Identify which cell holds the provided text, then report its [X, Y] central coordinate. 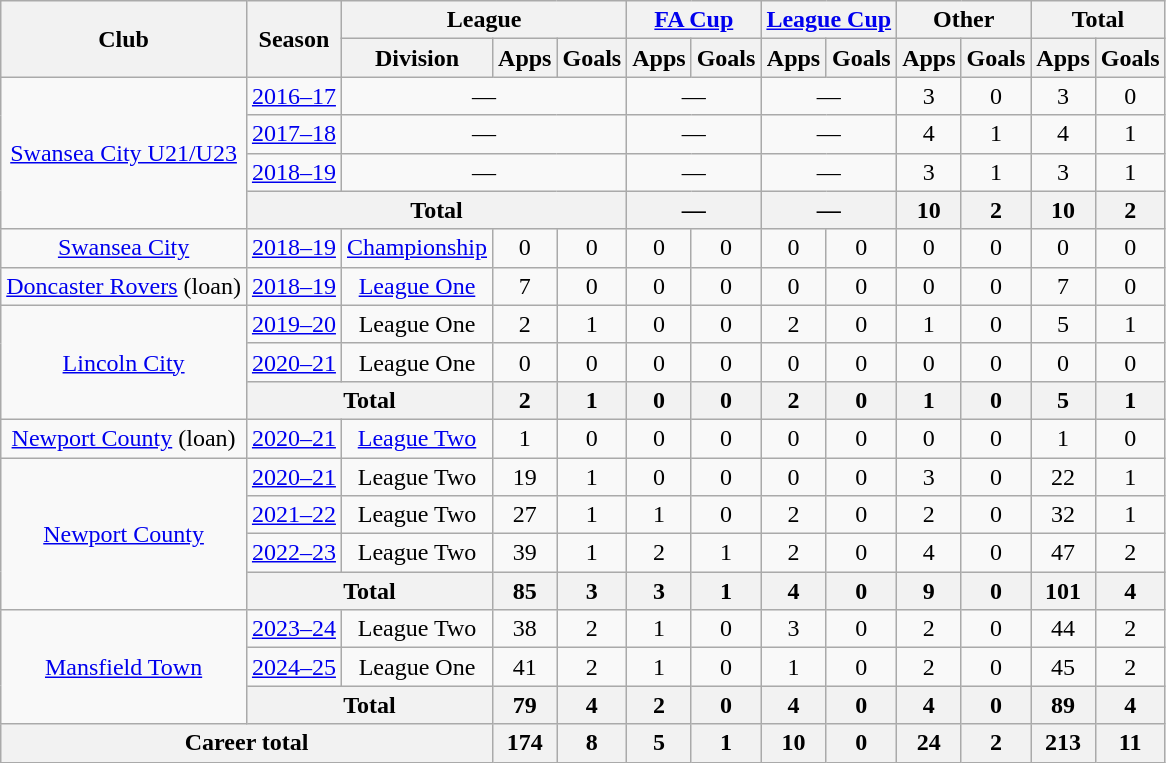
11 [1130, 743]
Newport County (loan) [124, 438]
89 [1063, 705]
Division [416, 58]
47 [1063, 553]
Swansea City [124, 248]
2024–25 [294, 667]
Career total [247, 743]
Championship [416, 248]
38 [525, 629]
9 [929, 591]
League [484, 20]
2023–24 [294, 629]
32 [1063, 515]
Lincoln City [124, 362]
FA Cup [694, 20]
22 [1063, 477]
19 [525, 477]
44 [1063, 629]
24 [929, 743]
101 [1063, 591]
8 [592, 743]
79 [525, 705]
27 [525, 515]
39 [525, 553]
Swansea City U21/U23 [124, 153]
2021–22 [294, 515]
85 [525, 591]
213 [1063, 743]
41 [525, 667]
2022–23 [294, 553]
2017–18 [294, 134]
45 [1063, 667]
League Cup [829, 20]
Doncaster Rovers (loan) [124, 286]
174 [525, 743]
Club [124, 39]
2016–17 [294, 96]
Other [964, 20]
Newport County [124, 534]
Season [294, 39]
Mansfield Town [124, 667]
2019–20 [294, 324]
